Identify which cell holds the provided text, then report its (x, y) central coordinate. 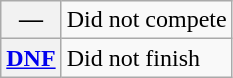
DNF (31, 58)
— (31, 20)
Did not compete (146, 20)
Did not finish (146, 58)
